Pinpoint the cell where the given text exists, returning its (X, Y) midpoint coordinate. 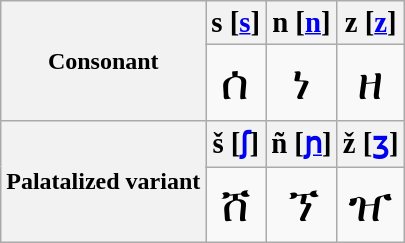
Consonant (104, 61)
ñ [ɲ] (302, 144)
ነ (302, 83)
s [s] (236, 23)
ዠ (370, 205)
š [ʃ] (236, 144)
ኘ (302, 205)
z [z] (370, 23)
ሸ (236, 205)
ž [ʒ] (370, 144)
n [n] (302, 23)
ዘ (370, 83)
Palatalized variant (104, 182)
ሰ (236, 83)
